Pinpoint the cell where the given text exists, returning its (x, y) midpoint coordinate. 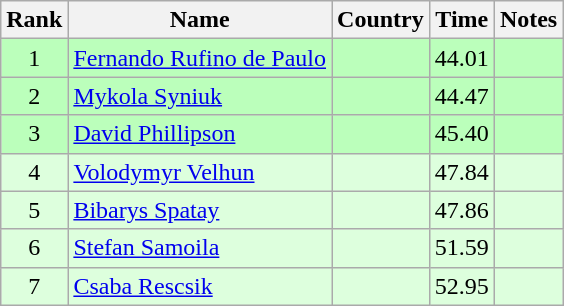
51.59 (462, 248)
47.84 (462, 172)
Mykola Syniuk (200, 96)
1 (34, 58)
6 (34, 248)
Name (200, 20)
47.86 (462, 210)
7 (34, 286)
Time (462, 20)
Fernando Rufino de Paulo (200, 58)
Volodymyr Velhun (200, 172)
Notes (528, 20)
Stefan Samoila (200, 248)
5 (34, 210)
Csaba Rescsik (200, 286)
3 (34, 134)
44.47 (462, 96)
Rank (34, 20)
Country (381, 20)
4 (34, 172)
David Phillipson (200, 134)
44.01 (462, 58)
Bibarys Spatay (200, 210)
2 (34, 96)
52.95 (462, 286)
45.40 (462, 134)
